Pinpoint the cell where the given text exists, returning its (X, Y) midpoint coordinate. 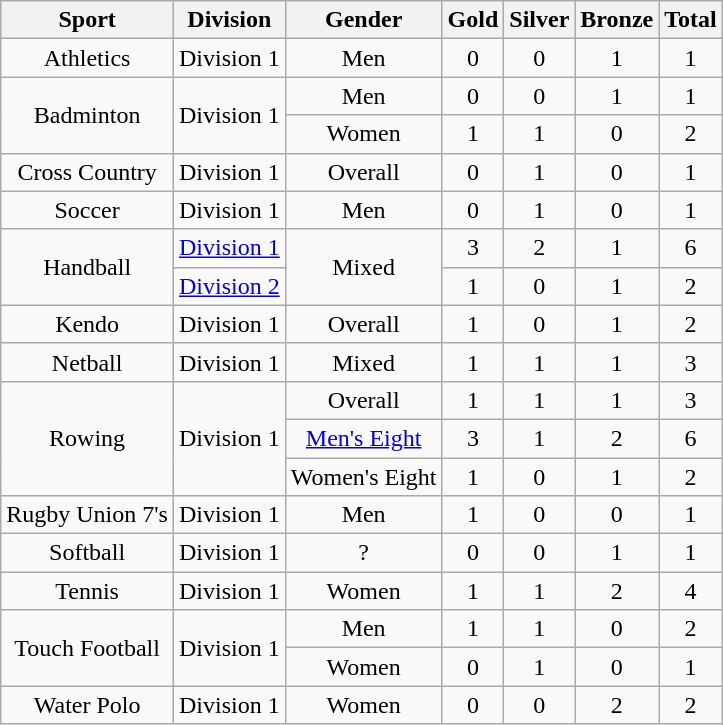
Rugby Union 7's (88, 515)
Division 2 (229, 286)
Bronze (617, 20)
Rowing (88, 438)
Division (229, 20)
Badminton (88, 115)
Touch Football (88, 648)
Total (691, 20)
Softball (88, 553)
Cross Country (88, 172)
Sport (88, 20)
Netball (88, 362)
? (364, 553)
Gender (364, 20)
Soccer (88, 210)
Women's Eight (364, 477)
Kendo (88, 324)
4 (691, 591)
Men's Eight (364, 438)
Tennis (88, 591)
Athletics (88, 58)
Silver (540, 20)
Water Polo (88, 705)
Gold (473, 20)
Handball (88, 267)
